Pinpoint the cell where the given text exists, returning its (x, y) midpoint coordinate. 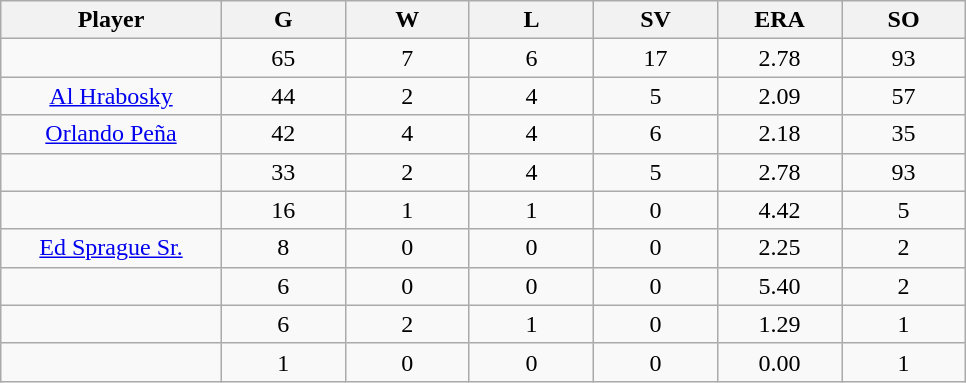
5.40 (779, 286)
G (283, 20)
42 (283, 134)
8 (283, 248)
Player (112, 20)
33 (283, 172)
16 (283, 210)
L (531, 20)
SV (655, 20)
0.00 (779, 362)
2.18 (779, 134)
Ed Sprague Sr. (112, 248)
7 (407, 58)
ERA (779, 20)
44 (283, 96)
SO (904, 20)
17 (655, 58)
1.29 (779, 324)
W (407, 20)
35 (904, 134)
4.42 (779, 210)
Al Hrabosky (112, 96)
65 (283, 58)
2.25 (779, 248)
Orlando Peña (112, 134)
57 (904, 96)
2.09 (779, 96)
